Scan for the cell matching the given text and deliver its (x, y) coordinate at center. 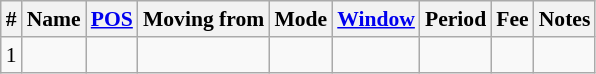
POS (112, 19)
Period (456, 19)
Name (54, 19)
Fee (512, 19)
Mode (300, 19)
Notes (565, 19)
# (12, 19)
1 (12, 55)
Window (376, 19)
Moving from (204, 19)
